Determine the [X, Y] coordinate at the center of the cell enclosing the given text.  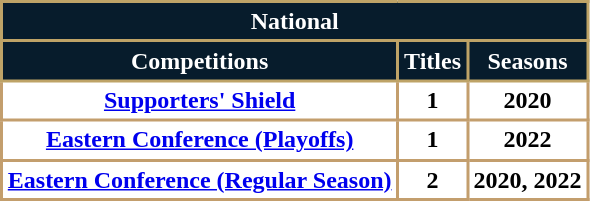
Supporters' Shield [200, 101]
National [295, 22]
2 [432, 180]
Competitions [200, 61]
Eastern Conference (Regular Season) [200, 180]
Eastern Conference (Playoffs) [200, 140]
Seasons [528, 61]
2020 [528, 101]
Titles [432, 61]
2020, 2022 [528, 180]
2022 [528, 140]
